Identify which cell holds the provided text, then report its (X, Y) central coordinate. 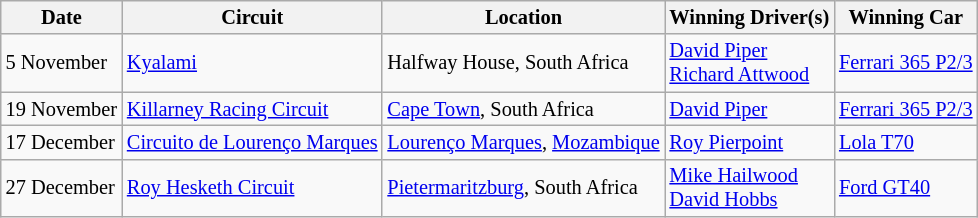
27 December (62, 188)
Lola T70 (906, 142)
Pietermaritzburg, South Africa (523, 188)
Mike Hailwood David Hobbs (750, 188)
Roy Pierpoint (750, 142)
19 November (62, 109)
Cape Town, South Africa (523, 109)
5 November (62, 63)
Date (62, 17)
David Piper (750, 109)
17 December (62, 142)
Location (523, 17)
Roy Hesketh Circuit (252, 188)
Circuit (252, 17)
Ford GT40 (906, 188)
Circuito de Lourenço Marques (252, 142)
Lourenço Marques, Mozambique (523, 142)
Halfway House, South Africa (523, 63)
Kyalami (252, 63)
David Piper Richard Attwood (750, 63)
Winning Car (906, 17)
Winning Driver(s) (750, 17)
Killarney Racing Circuit (252, 109)
